Identify which cell holds the provided text, then report its [X, Y] central coordinate. 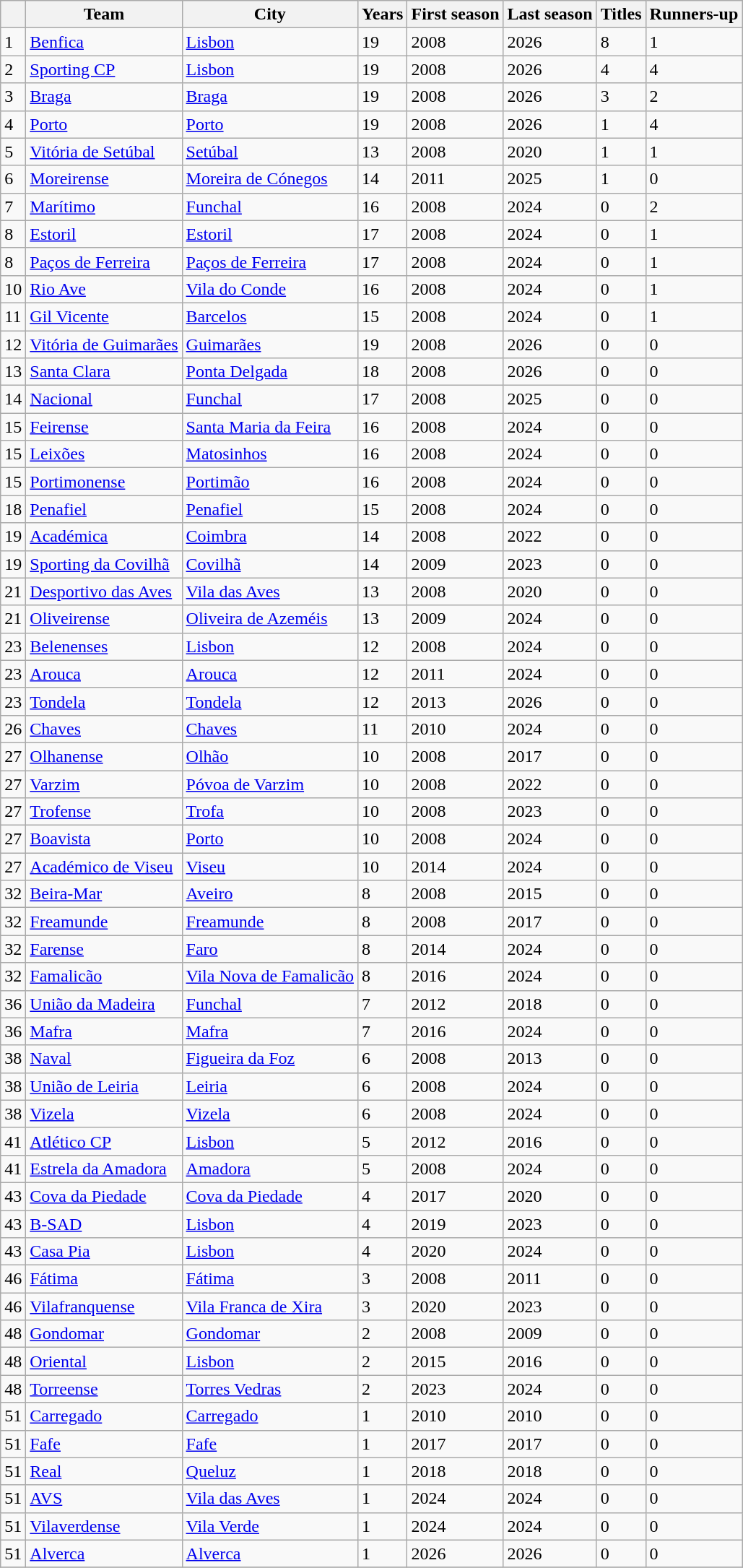
Vila Franca de Xira [270, 1307]
Moreira de Cónegos [270, 179]
Torres Vedras [270, 1389]
Runners-up [694, 14]
Portimão [270, 482]
Titles [621, 14]
Trofense [104, 812]
AVS [104, 1499]
Rio Ave [104, 289]
Vilaverdense [104, 1526]
Guimarães [270, 345]
Team [104, 14]
Leixões [104, 454]
Setúbal [270, 152]
Nacional [104, 399]
Years [383, 14]
B-SAD [104, 1224]
Beira-Mar [104, 894]
Vitória de Guimarães [104, 345]
União de Leiria [104, 1086]
Olhão [270, 756]
Naval [104, 1059]
Estrela da Amadora [104, 1169]
Vitória de Setúbal [104, 152]
Moreirense [104, 179]
Santa Maria da Feira [270, 427]
Olhanense [104, 756]
Oriental [104, 1361]
City [270, 14]
26 [13, 729]
Last season [550, 14]
Famalicão [104, 976]
Queluz [270, 1471]
Real [104, 1471]
Vila do Conde [270, 289]
Torreense [104, 1389]
Matosinhos [270, 454]
Oliveirense [104, 619]
Póvoa de Varzim [270, 784]
Covilhã [270, 564]
Vila Verde [270, 1526]
Benfica [104, 42]
Desportivo das Aves [104, 592]
Ponta Delgada [270, 372]
Barcelos [270, 316]
Gil Vicente [104, 316]
Amadora [270, 1169]
Sporting CP [104, 69]
Vilafranquense [104, 1307]
Viseu [270, 867]
Casa Pia [104, 1252]
Portimonense [104, 482]
Figueira da Foz [270, 1059]
Marítimo [104, 207]
Santa Clara [104, 372]
2019 [455, 1224]
Coimbra [270, 537]
Feirense [104, 427]
Académico de Viseu [104, 867]
União da Madeira [104, 1004]
Trofa [270, 812]
Varzim [104, 784]
Belenenses [104, 646]
Leiria [270, 1086]
Oliveira de Azeméis [270, 619]
Vila Nova de Famalicão [270, 976]
Atlético CP [104, 1141]
Sporting da Covilhã [104, 564]
First season [455, 14]
Faro [270, 949]
Farense [104, 949]
Boavista [104, 839]
Aveiro [270, 894]
Académica [104, 537]
